Determine the [x, y] coordinate at the center of the cell enclosing the given text.  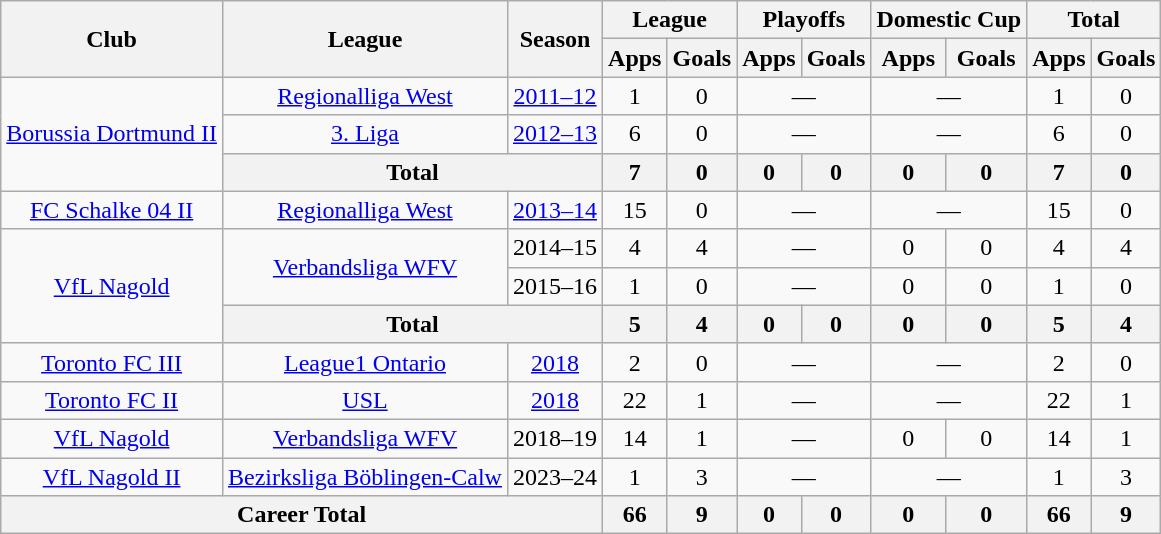
2018–19 [554, 438]
Borussia Dortmund II [112, 134]
2011–12 [554, 96]
League1 Ontario [364, 362]
Playoffs [804, 20]
2015–16 [554, 286]
Toronto FC II [112, 400]
VfL Nagold II [112, 477]
Domestic Cup [949, 20]
3. Liga [364, 134]
Toronto FC III [112, 362]
Club [112, 39]
2023–24 [554, 477]
FC Schalke 04 II [112, 210]
USL [364, 400]
Bezirksliga Böblingen-Calw [364, 477]
Season [554, 39]
2013–14 [554, 210]
2012–13 [554, 134]
Career Total [302, 515]
2014–15 [554, 248]
